Locate the cell with the specified text and output its [x, y] center coordinate. 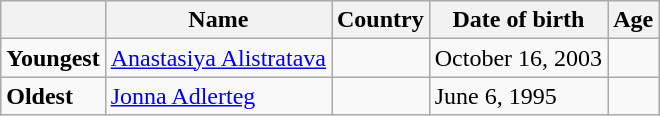
Youngest [53, 58]
Jonna Adlerteg [218, 96]
Oldest [53, 96]
Age [634, 20]
Country [381, 20]
Name [218, 20]
June 6, 1995 [518, 96]
October 16, 2003 [518, 58]
Anastasiya Alistratava [218, 58]
Date of birth [518, 20]
